Detect which cell encompasses the target text, then output its (X, Y) center coordinate. 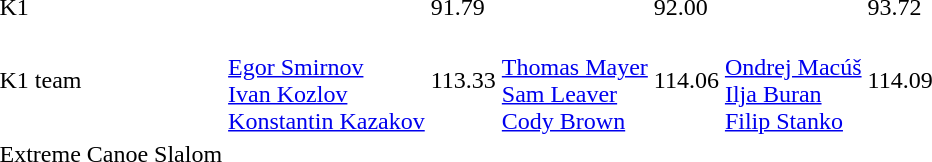
Thomas MayerSam LeaverCody Brown (574, 80)
Egor SmirnovIvan KozlovKonstantin Kazakov (327, 80)
114.06 (686, 80)
113.33 (463, 80)
Ondrej MacúšIlja BuranFilip Stanko (793, 80)
